Identify which cell holds the provided text, then report its (X, Y) central coordinate. 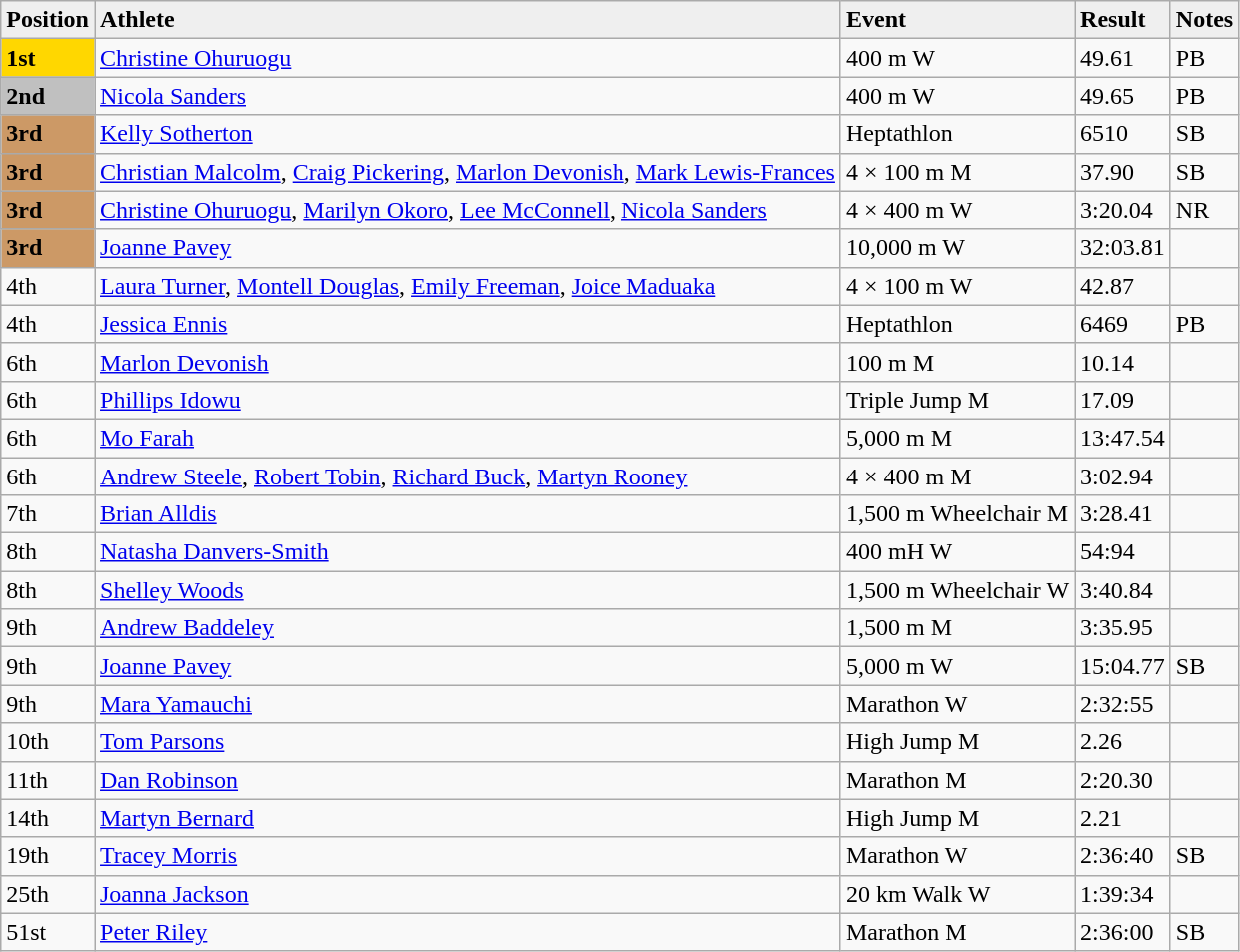
37.90 (1123, 172)
Jessica Ennis (468, 324)
54:94 (1123, 552)
Martyn Bernard (468, 818)
3:35.95 (1123, 628)
2.26 (1123, 742)
51st (48, 932)
3:20.04 (1123, 210)
Christian Malcolm, Craig Pickering, Marlon Devonish, Mark Lewis-Frances (468, 172)
2:36:40 (1123, 856)
Mara Yamauchi (468, 704)
100 m M (957, 362)
Andrew Steele, Robert Tobin, Richard Buck, Martyn Rooney (468, 476)
1,500 m Wheelchair W (957, 590)
4 × 400 m M (957, 476)
1,500 m Wheelchair M (957, 514)
3:40.84 (1123, 590)
Notes (1204, 20)
Tom Parsons (468, 742)
Laura Turner, Montell Douglas, Emily Freeman, Joice Maduaka (468, 286)
17.09 (1123, 400)
25th (48, 894)
5,000 m M (957, 438)
Event (957, 20)
1:39:34 (1123, 894)
1st (48, 58)
10th (48, 742)
Nicola Sanders (468, 96)
Christine Ohuruogu (468, 58)
49.65 (1123, 96)
4 × 400 m W (957, 210)
Natasha Danvers-Smith (468, 552)
Triple Jump M (957, 400)
Marlon Devonish (468, 362)
Position (48, 20)
Christine Ohuruogu, Marilyn Okoro, Lee McConnell, Nicola Sanders (468, 210)
2.21 (1123, 818)
Andrew Baddeley (468, 628)
5,000 m W (957, 666)
Phillips Idowu (468, 400)
Peter Riley (468, 932)
49.61 (1123, 58)
10.14 (1123, 362)
Joanna Jackson (468, 894)
7th (48, 514)
Result (1123, 20)
14th (48, 818)
6510 (1123, 134)
20 km Walk W (957, 894)
Athlete (468, 20)
32:03.81 (1123, 248)
11th (48, 780)
1,500 m M (957, 628)
Mo Farah (468, 438)
Dan Robinson (468, 780)
19th (48, 856)
Kelly Sotherton (468, 134)
2:32:55 (1123, 704)
Brian Alldis (468, 514)
3:02.94 (1123, 476)
3:28.41 (1123, 514)
4 × 100 m W (957, 286)
42.87 (1123, 286)
4 × 100 m M (957, 172)
10,000 m W (957, 248)
NR (1204, 210)
2:36:00 (1123, 932)
Shelley Woods (468, 590)
400 mH W (957, 552)
6469 (1123, 324)
15:04.77 (1123, 666)
2nd (48, 96)
Tracey Morris (468, 856)
2:20.30 (1123, 780)
13:47.54 (1123, 438)
